For the text-containing cell, return its midpoint in (X, Y) coordinate format. 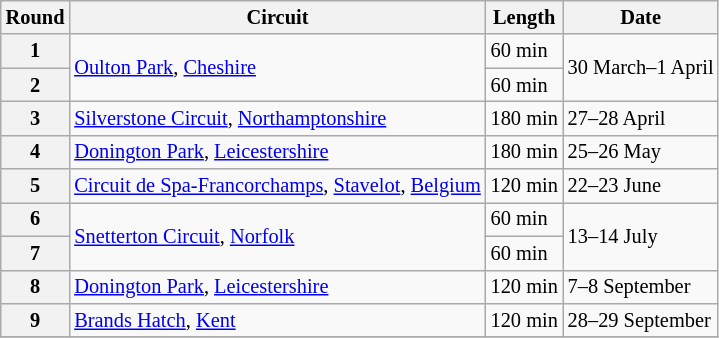
6 (36, 219)
5 (36, 186)
2 (36, 85)
Snetterton Circuit, Norfolk (277, 236)
9 (36, 320)
1 (36, 51)
8 (36, 287)
30 March–1 April (641, 68)
22–23 June (641, 186)
7 (36, 253)
13–14 July (641, 236)
Length (524, 17)
Circuit (277, 17)
28–29 September (641, 320)
Oulton Park, Cheshire (277, 68)
7–8 September (641, 287)
Brands Hatch, Kent (277, 320)
Date (641, 17)
3 (36, 118)
25–26 May (641, 152)
Silverstone Circuit, Northamptonshire (277, 118)
4 (36, 152)
Circuit de Spa-Francorchamps, Stavelot, Belgium (277, 186)
27–28 April (641, 118)
Round (36, 17)
